Locate the cell with the specified text and output its [x, y] center coordinate. 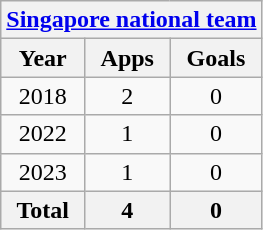
Year [43, 58]
4 [128, 210]
2018 [43, 96]
2022 [43, 134]
2023 [43, 172]
Total [43, 210]
2 [128, 96]
Goals [216, 58]
Singapore national team [132, 20]
Apps [128, 58]
